Return the (x, y) coordinate for the center point of the cell that contains the specified text.  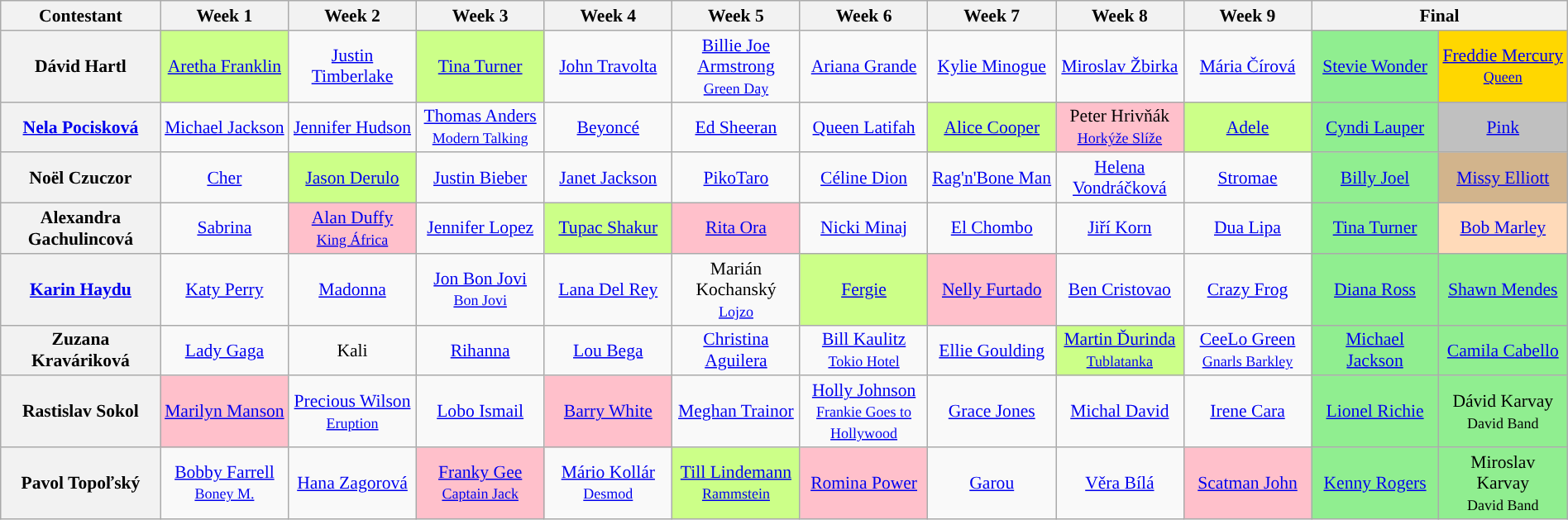
Week 3 (480, 16)
Barry White (609, 412)
Mário Kollár Desmod (609, 483)
Marián KochanskýLojzo (736, 289)
Zuzana Kraváriková (81, 351)
Rihanna (480, 351)
Kenny Rogers (1374, 483)
Katy Perry (225, 289)
Lady Gaga (225, 351)
Lana Del Rey (609, 289)
Madonna (352, 289)
Adele (1247, 127)
Stromae (1247, 179)
Queen Latifah (863, 127)
Romina Power (863, 483)
Week 4 (609, 16)
Ariana Grande (863, 66)
Precious Wilson Eruption (352, 412)
Freddie Mercury Queen (1503, 66)
Jon Bon Jovi Bon Jovi (480, 289)
Marilyn Manson (225, 412)
Hana Zagorová (352, 483)
Camila Cabello (1503, 351)
Shawn Mendes (1503, 289)
Week 9 (1247, 16)
Jennifer Hudson (352, 127)
Contestant (81, 16)
Jiří Korn (1120, 228)
Week 8 (1120, 16)
Alan Duffy King África (352, 228)
Dua Lipa (1247, 228)
Holly JohnsonFrankie Goes to Hollywood (863, 412)
Diana Ross (1374, 289)
Christina Aguilera (736, 351)
Peter Hrivňák Horkýže Slíže (1120, 127)
Alice Cooper (992, 127)
Cyndi Lauper (1374, 127)
Bill KaulitzTokio Hotel (863, 351)
Alexandra Gachulincová (81, 228)
Kali (352, 351)
Sabrina (225, 228)
Lobo Ismail (480, 412)
Billy Joel (1374, 179)
Garou (992, 483)
CeeLo GreenGnarls Barkley (1247, 351)
Lou Bega (609, 351)
Justin Bieber (480, 179)
PikoTaro (736, 179)
Nela Pocisková (81, 127)
Justin Timberlake (352, 66)
Dávid Hartl (81, 66)
Rita Ora (736, 228)
Ben Cristovao (1120, 289)
Week 5 (736, 16)
Tupac Shakur (609, 228)
Věra Bílá (1120, 483)
Rastislav Sokol (81, 412)
Mária Čírová (1247, 66)
Dávid Karvay David Band (1503, 412)
Bob Marley (1503, 228)
Pavol Topoľský (81, 483)
Missy Elliott (1503, 179)
Scatman John (1247, 483)
Pink (1503, 127)
Irene Cara (1247, 412)
John Travolta (609, 66)
Final (1439, 16)
Nelly Furtado (992, 289)
Ellie Goulding (992, 351)
Week 6 (863, 16)
Crazy Frog (1247, 289)
Billie Joe Armstrong Green Day (736, 66)
Karin Haydu (81, 289)
Jason Derulo (352, 179)
Aretha Franklin (225, 66)
Martin ĎurindaTublatanka (1120, 351)
Grace Jones (992, 412)
Noël Czuczor (81, 179)
Beyoncé (609, 127)
Thomas Anders Modern Talking (480, 127)
El Chombo (992, 228)
Jennifer Lopez (480, 228)
Céline Dion (863, 179)
Cher (225, 179)
Week 7 (992, 16)
Kylie Minogue (992, 66)
Lionel Richie (1374, 412)
Rag'n'Bone Man (992, 179)
Franky Gee Captain Jack (480, 483)
Nicki Minaj (863, 228)
Week 1 (225, 16)
Helena Vondráčková (1120, 179)
Stevie Wonder (1374, 66)
Bobby Farrell Boney M. (225, 483)
Janet Jackson (609, 179)
Miroslav Žbirka (1120, 66)
Till Lindemann Rammstein (736, 483)
Fergie (863, 289)
Ed Sheeran (736, 127)
Michal David (1120, 412)
Week 2 (352, 16)
Miroslav Karvay David Band (1503, 483)
Meghan Trainor (736, 412)
